From the cell containing the given text, extract its center point as [x, y] coordinate. 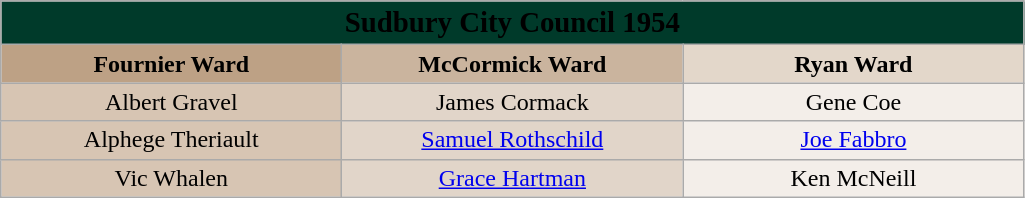
McCormick Ward [512, 64]
Vic Whalen [172, 178]
Albert Gravel [172, 102]
Ryan Ward [854, 64]
Fournier Ward [172, 64]
Grace Hartman [512, 178]
James Cormack [512, 102]
Ken McNeill [854, 178]
Joe Fabbro [854, 140]
Gene Coe [854, 102]
Samuel Rothschild [512, 140]
Sudbury City Council 1954 [512, 23]
Alphege Theriault [172, 140]
